Provide the (X, Y) coordinate of the cell's center where the given text is located.  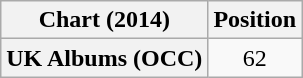
UK Albums (OCC) (104, 58)
Chart (2014) (104, 20)
62 (255, 58)
Position (255, 20)
